Find where the given text appears and provide that cell's center as (x, y) coordinate. 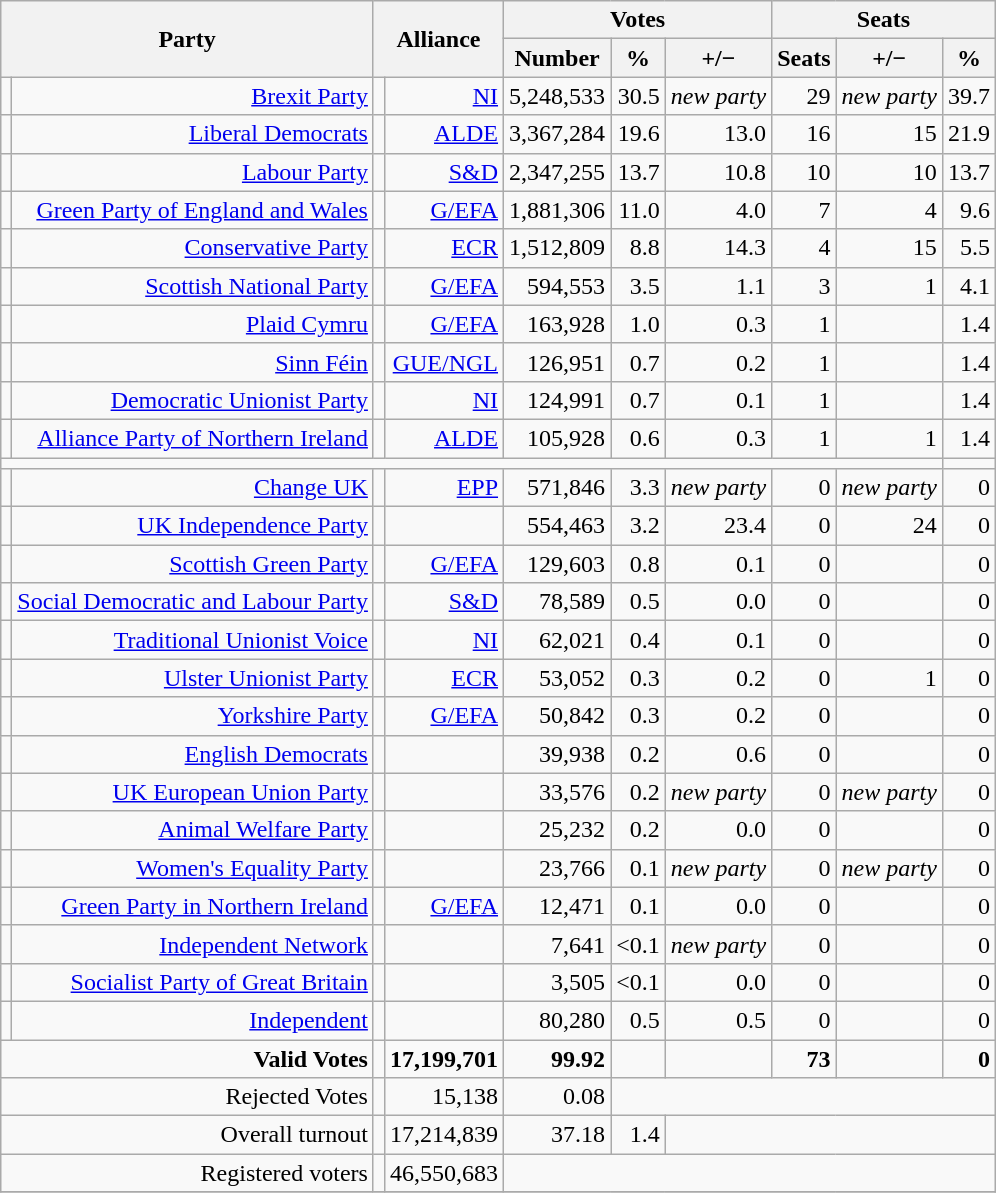
25,232 (558, 830)
Traditional Unionist Voice (193, 640)
15,138 (444, 1097)
English Democrats (193, 754)
17,214,839 (444, 1135)
50,842 (558, 716)
Ulster Unionist Party (193, 678)
0.4 (638, 640)
30.5 (638, 96)
39,938 (558, 754)
Rejected Votes (188, 1097)
Overall turnout (188, 1135)
Green Party of England and Wales (193, 210)
Independent Network (193, 944)
3,505 (558, 982)
5,248,533 (558, 96)
Sinn Féin (193, 362)
4.0 (718, 210)
126,951 (558, 362)
23.4 (718, 526)
UK European Union Party (193, 792)
3,367,284 (558, 134)
Social Democratic and Labour Party (193, 602)
14.3 (718, 248)
Green Party in Northern Ireland (193, 906)
Number (558, 58)
Scottish National Party (193, 286)
9.6 (968, 210)
80,280 (558, 1020)
Scottish Green Party (193, 564)
Liberal Democrats (193, 134)
Votes (638, 20)
3.5 (638, 286)
3 (804, 286)
3.3 (638, 488)
Change UK (193, 488)
7,641 (558, 944)
7 (804, 210)
16 (804, 134)
Plaid Cymru (193, 324)
105,928 (558, 438)
1.1 (718, 286)
0.08 (558, 1097)
554,463 (558, 526)
Independent (193, 1020)
78,589 (558, 602)
11.0 (638, 210)
Conservative Party (193, 248)
2,347,255 (558, 172)
594,553 (558, 286)
Democratic Unionist Party (193, 400)
Animal Welfare Party (193, 830)
8.8 (638, 248)
Alliance (438, 39)
1,512,809 (558, 248)
Registered voters (188, 1173)
124,991 (558, 400)
GUE/NGL (444, 362)
62,021 (558, 640)
99.92 (558, 1059)
Party (188, 39)
21.9 (968, 134)
163,928 (558, 324)
17,199,701 (444, 1059)
UK Independence Party (193, 526)
13.0 (718, 134)
23,766 (558, 868)
1.0 (638, 324)
Brexit Party (193, 96)
571,846 (558, 488)
10.8 (718, 172)
24 (889, 526)
3.2 (638, 526)
EPP (444, 488)
33,576 (558, 792)
53,052 (558, 678)
29 (804, 96)
Labour Party (193, 172)
Valid Votes (188, 1059)
37.18 (558, 1135)
19.6 (638, 134)
4.1 (968, 286)
12,471 (558, 906)
Alliance Party of Northern Ireland (193, 438)
Women's Equality Party (193, 868)
73 (804, 1059)
Yorkshire Party (193, 716)
39.7 (968, 96)
1,881,306 (558, 210)
46,550,683 (444, 1173)
5.5 (968, 248)
129,603 (558, 564)
0.8 (638, 564)
Socialist Party of Great Britain (193, 982)
